Scan for the cell matching the given text and deliver its (x, y) coordinate at center. 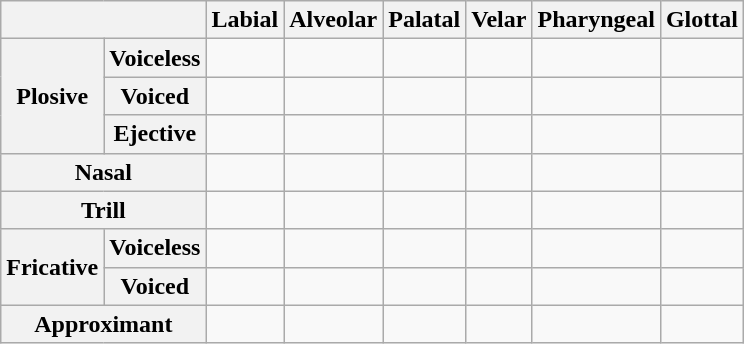
Velar (499, 20)
Alveolar (334, 20)
Trill (104, 210)
Plosive (52, 96)
Palatal (424, 20)
Nasal (104, 172)
Fricative (52, 267)
Glottal (702, 20)
Labial (245, 20)
Pharyngeal (596, 20)
Approximant (104, 324)
Ejective (155, 134)
